Identify which cell holds the provided text, then report its [X, Y] central coordinate. 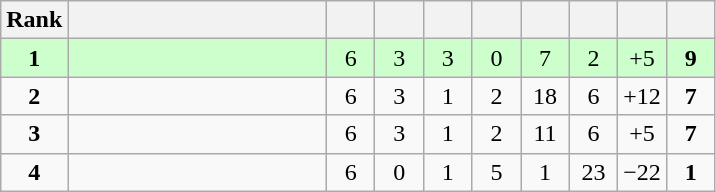
Rank [34, 20]
11 [546, 134]
23 [594, 172]
−22 [642, 172]
5 [496, 172]
18 [546, 96]
+12 [642, 96]
9 [690, 58]
4 [34, 172]
